Locate the cell with the specified text and output its [x, y] center coordinate. 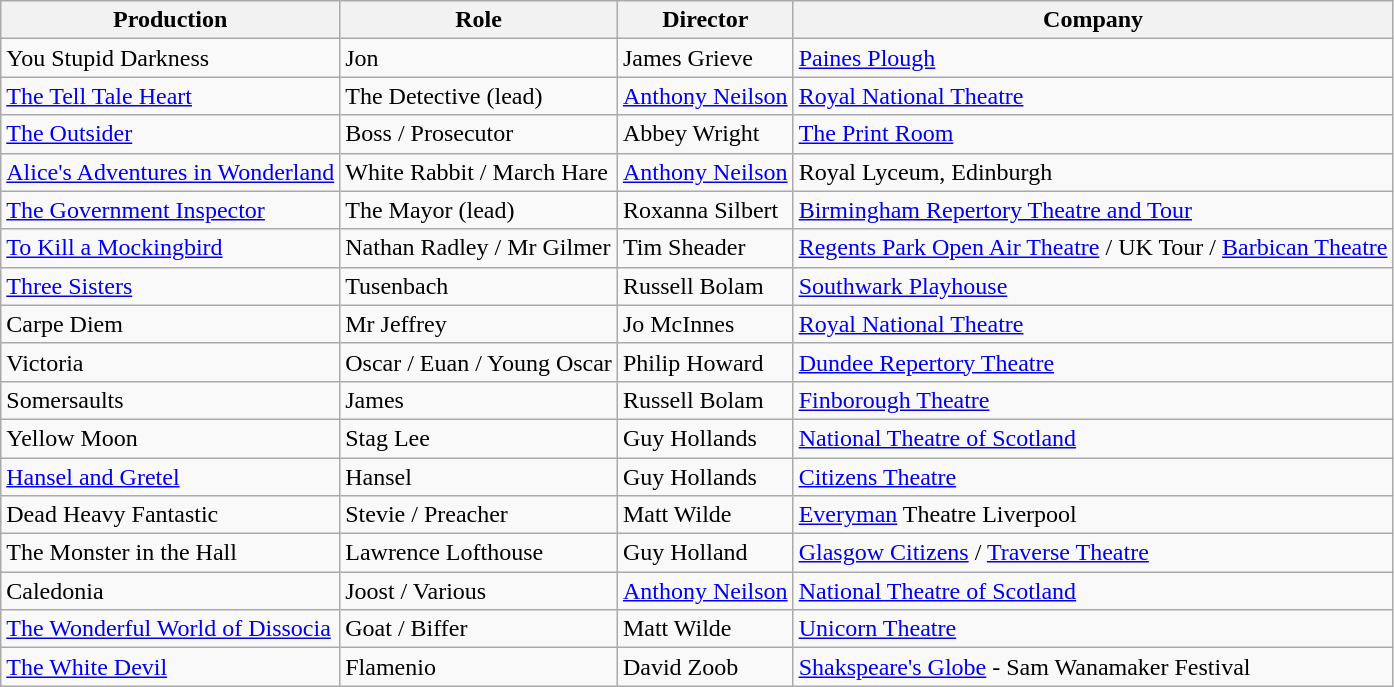
Nathan Radley / Mr Gilmer [479, 248]
The Monster in the Hall [170, 553]
Joost / Various [479, 591]
Dundee Repertory Theatre [1093, 362]
Somersaults [170, 400]
Company [1093, 20]
Paines Plough [1093, 58]
To Kill a Mockingbird [170, 248]
Guy Holland [705, 553]
The Mayor (lead) [479, 210]
Three Sisters [170, 286]
Victoria [170, 362]
Hansel [479, 477]
The Wonderful World of Dissocia [170, 629]
Southwark Playhouse [1093, 286]
The Outsider [170, 134]
Tim Sheader [705, 248]
Unicorn Theatre [1093, 629]
Carpe Diem [170, 324]
James Grieve [705, 58]
Roxanna Silbert [705, 210]
Royal Lyceum, Edinburgh [1093, 172]
Boss / Prosecutor [479, 134]
Shakspeare's Globe - Sam Wanamaker Festival [1093, 667]
Goat / Biffer [479, 629]
Jon [479, 58]
Regents Park Open Air Theatre / UK Tour / Barbican Theatre [1093, 248]
Stag Lee [479, 438]
Jo McInnes [705, 324]
Alice's Adventures in Wonderland [170, 172]
Birmingham Repertory Theatre and Tour [1093, 210]
Mr Jeffrey [479, 324]
The White Devil [170, 667]
Caledonia [170, 591]
Dead Heavy Fantastic [170, 515]
Production [170, 20]
Flamenio [479, 667]
Yellow Moon [170, 438]
Lawrence Lofthouse [479, 553]
Finborough Theatre [1093, 400]
The Tell Tale Heart [170, 96]
Oscar / Euan / Young Oscar [479, 362]
You Stupid Darkness [170, 58]
Director [705, 20]
David Zoob [705, 667]
Role [479, 20]
Hansel and Gretel [170, 477]
Everyman Theatre Liverpool [1093, 515]
Philip Howard [705, 362]
Glasgow Citizens / Traverse Theatre [1093, 553]
Tusenbach [479, 286]
The Print Room [1093, 134]
Abbey Wright [705, 134]
The Government Inspector [170, 210]
James [479, 400]
The Detective (lead) [479, 96]
Citizens Theatre [1093, 477]
White Rabbit / March Hare [479, 172]
Stevie / Preacher [479, 515]
